Detect which cell encompasses the target text, then output its (x, y) center coordinate. 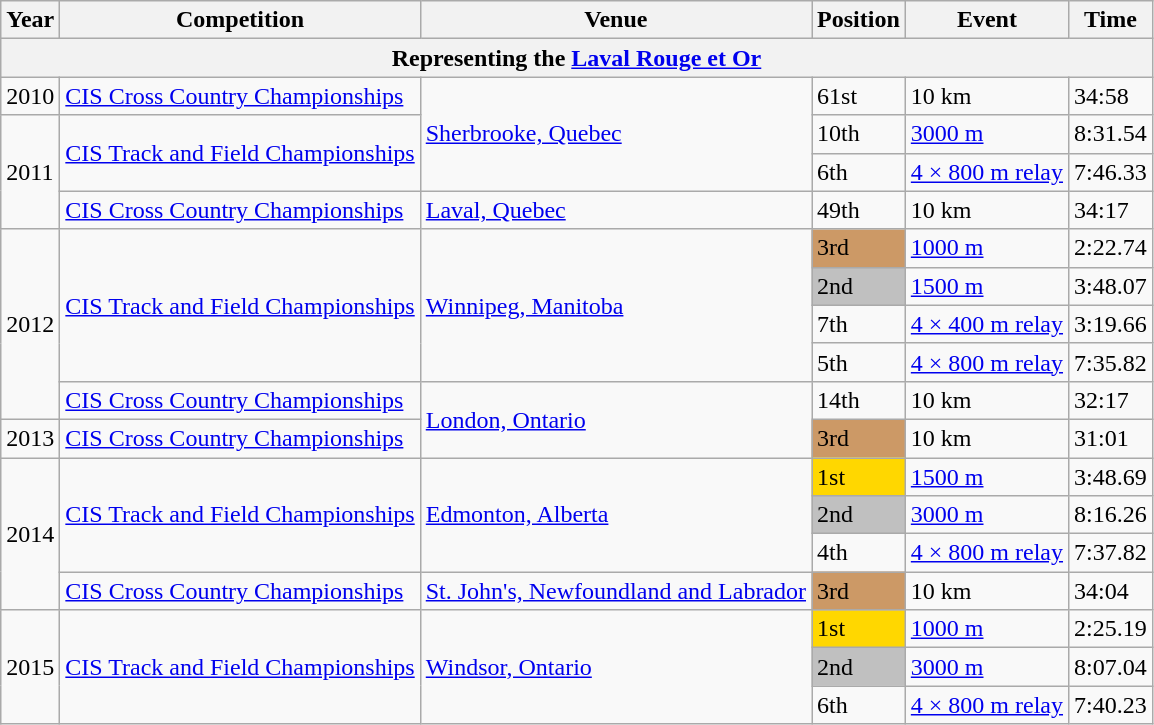
Windsor, Ontario (616, 667)
2013 (30, 438)
31:01 (1111, 438)
Laval, Quebec (616, 210)
2014 (30, 534)
Year (30, 20)
2012 (30, 324)
2010 (30, 96)
3:48.69 (1111, 477)
2011 (30, 172)
4 × 400 m relay (986, 324)
Venue (616, 20)
London, Ontario (616, 419)
7:40.23 (1111, 705)
34:17 (1111, 210)
7:35.82 (1111, 362)
32:17 (1111, 400)
2:22.74 (1111, 248)
61st (859, 96)
8:16.26 (1111, 515)
St. John's, Newfoundland and Labrador (616, 591)
Sherbrooke, Quebec (616, 134)
7th (859, 324)
3:48.07 (1111, 286)
8:07.04 (1111, 667)
5th (859, 362)
Event (986, 20)
34:04 (1111, 591)
7:46.33 (1111, 172)
4th (859, 553)
34:58 (1111, 96)
3:19.66 (1111, 324)
2015 (30, 667)
7:37.82 (1111, 553)
Time (1111, 20)
Edmonton, Alberta (616, 515)
8:31.54 (1111, 134)
14th (859, 400)
10th (859, 134)
Position (859, 20)
Representing the Laval Rouge et Or (577, 58)
Winnipeg, Manitoba (616, 305)
2:25.19 (1111, 629)
Competition (240, 20)
49th (859, 210)
